For the text-containing cell, return its midpoint in [x, y] coordinate format. 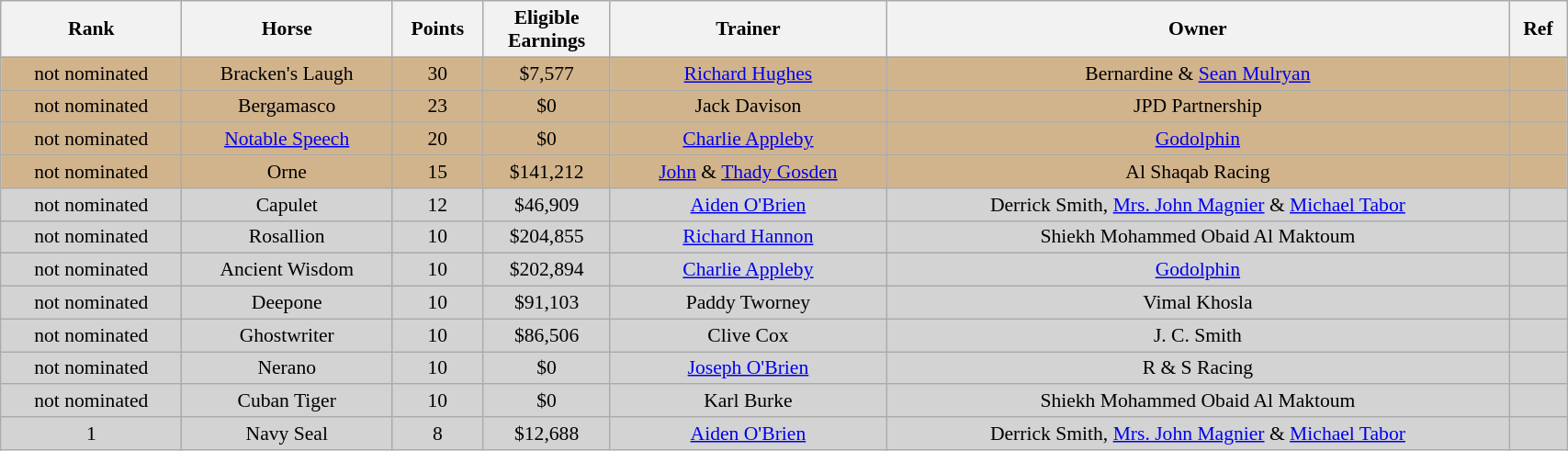
$46,909 [547, 205]
Bracken's Laugh [287, 73]
Ref [1538, 29]
Vimal Khosla [1198, 303]
$86,506 [547, 335]
Cuban Tiger [287, 401]
23 [437, 107]
Horse [287, 29]
Al Shaqab Racing [1198, 172]
$204,855 [547, 237]
John & Thady Gosden [748, 172]
Rosallion [287, 237]
Notable Speech [287, 140]
$7,577 [547, 73]
Owner [1198, 29]
Jack Davison [748, 107]
Ghostwriter [287, 335]
1 [92, 434]
Nerano [287, 368]
Clive Cox [748, 335]
Capulet [287, 205]
JPD Partnership [1198, 107]
R & S Racing [1198, 368]
Trainer [748, 29]
$91,103 [547, 303]
Joseph O'Brien [748, 368]
Rank [92, 29]
Orne [287, 172]
Ancient Wisdom [287, 270]
EligibleEarnings [547, 29]
J. C. Smith [1198, 335]
$12,688 [547, 434]
Bergamasco [287, 107]
20 [437, 140]
Richard Hannon [748, 237]
12 [437, 205]
Deepone [287, 303]
Richard Hughes [748, 73]
Karl Burke [748, 401]
Bernardine & Sean Mulryan [1198, 73]
15 [437, 172]
$141,212 [547, 172]
Navy Seal [287, 434]
$202,894 [547, 270]
30 [437, 73]
8 [437, 434]
Points [437, 29]
Paddy Tworney [748, 303]
